Search for the cell housing the specified text and yield its [X, Y] center coordinate. 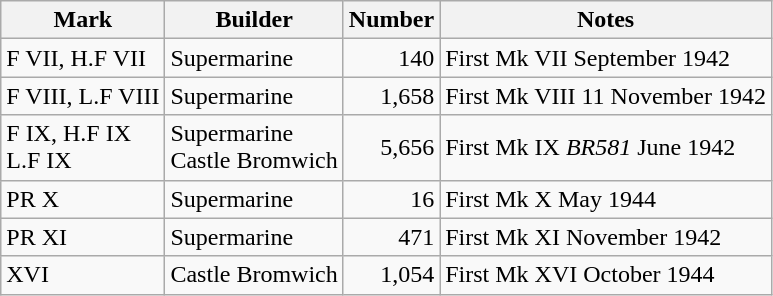
PR X [83, 199]
First Mk VIII 11 November 1942 [606, 96]
First Mk IX BR581 June 1942 [606, 148]
5,656 [391, 148]
1,658 [391, 96]
Number [391, 20]
F IX, H.F IXL.F IX [83, 148]
First Mk XVI October 1944 [606, 275]
F VIII, L.F VIII [83, 96]
F VII, H.F VII [83, 58]
PR XI [83, 237]
1,054 [391, 275]
140 [391, 58]
First Mk X May 1944 [606, 199]
First Mk XI November 1942 [606, 237]
SupermarineCastle Bromwich [254, 148]
First Mk VII September 1942 [606, 58]
Mark [83, 20]
471 [391, 237]
Builder [254, 20]
Notes [606, 20]
Castle Bromwich [254, 275]
16 [391, 199]
XVI [83, 275]
